For the text-containing cell, return its midpoint in (x, y) coordinate format. 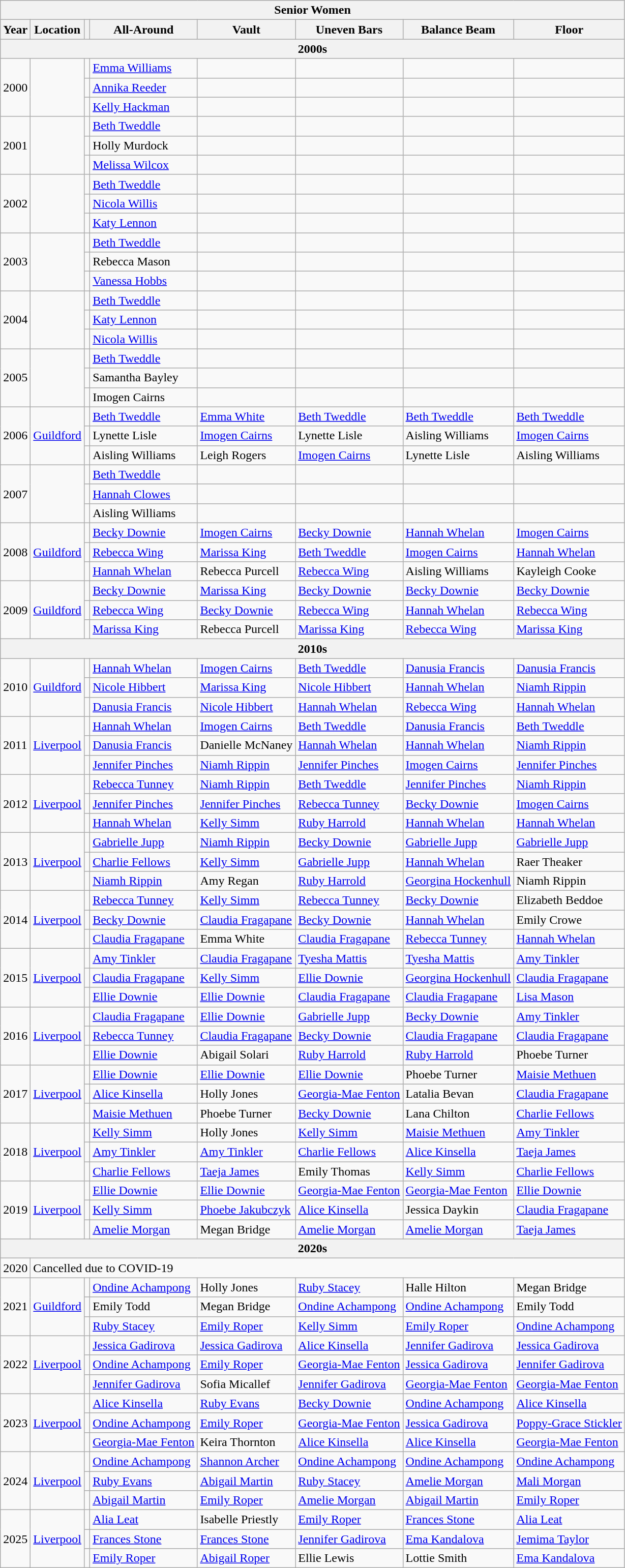
Kayleigh Cooke (569, 571)
Hannah Clowes (143, 494)
Vanessa Hobbs (143, 281)
Shannon Archer (246, 1461)
Abigail Roper (246, 1558)
2017 (15, 1094)
Sofia Micallef (246, 1384)
2009 (15, 610)
2010s (313, 649)
Samantha Bayley (143, 378)
Lana Chilton (458, 1113)
Holly Murdock (143, 145)
2000 (15, 87)
2014 (15, 920)
All-Around (143, 29)
Rebecca Mason (143, 262)
Amy Regan (246, 881)
Phoebe Jakubczyk (246, 1210)
2012 (15, 803)
2004 (15, 320)
2020 (15, 1268)
Year (15, 29)
Annika Reeder (143, 87)
2019 (15, 1210)
2002 (15, 203)
Jemima Taylor (569, 1539)
2005 (15, 378)
Leigh Rogers (246, 455)
Uneven Bars (349, 29)
Mali Morgan (569, 1481)
Lisa Mason (569, 997)
2013 (15, 861)
Emily Thomas (349, 1171)
Halle Hilton (458, 1287)
Melissa Wilcox (143, 165)
2008 (15, 552)
Jessica Daykin (458, 1210)
Lottie Smith (458, 1558)
2020s (313, 1249)
2023 (15, 1423)
2000s (313, 49)
Elizabeth Beddoe (569, 900)
Danielle McNaney (246, 745)
2021 (15, 1307)
Poppy-Grace Stickler (569, 1423)
Latalia Bevan (458, 1094)
Ellie Lewis (349, 1558)
Vault (246, 29)
Senior Women (313, 10)
Abigail Solari (246, 1055)
Keira Thornton (246, 1442)
Location (57, 29)
Emily Crowe (569, 920)
Isabelle Priestly (246, 1520)
2018 (15, 1152)
2025 (15, 1539)
2003 (15, 262)
2024 (15, 1481)
Cancelled due to COVID-19 (328, 1268)
2001 (15, 145)
Balance Beam (458, 29)
2016 (15, 1036)
Raer Theaker (569, 862)
2007 (15, 494)
2010 (15, 687)
2015 (15, 978)
2006 (15, 436)
Kelly Hackman (143, 107)
Floor (569, 29)
2022 (15, 1365)
2011 (15, 745)
Emma Williams (143, 68)
